Locate the cell with the specified text and output its [X, Y] center coordinate. 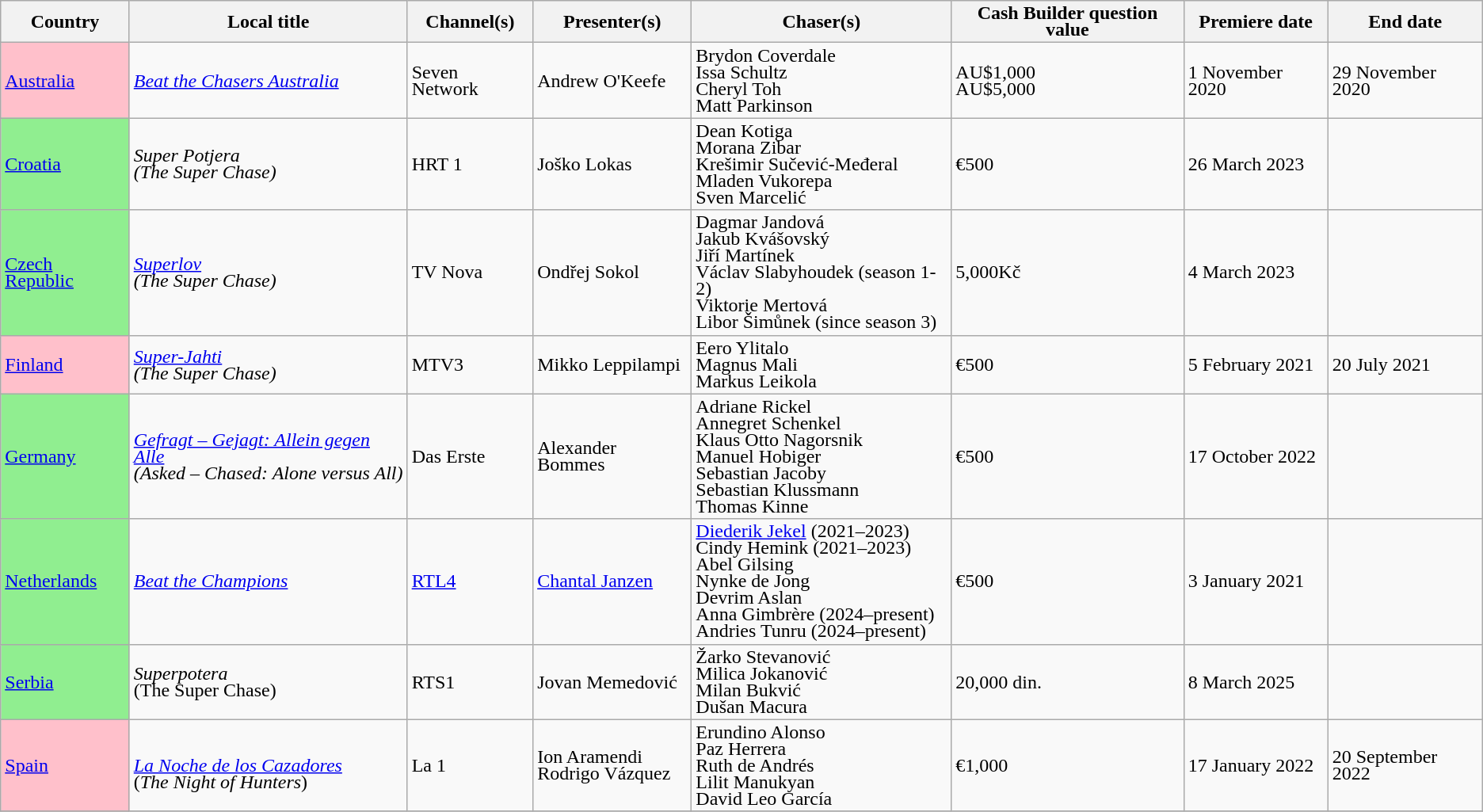
Erundino AlonsoPaz HerreraRuth de AndrésLilit ManukyanDavid Leo García [822, 765]
Alexander Bommes [612, 456]
Australia [65, 81]
Finland [65, 364]
20,000 din. [1068, 681]
La Noche de los Cazadores(The Night of Hunters) [268, 765]
20 September 2022 [1405, 765]
3 January 2021 [1256, 581]
RTL4 [471, 581]
€1,000 [1068, 765]
Adriane RickelAnnegret SchenkelKlaus Otto NagorsnikManuel HobigerSebastian JacobySebastian KlussmannThomas Kinne [822, 456]
1 November 2020 [1256, 81]
20 July 2021 [1405, 364]
Country [65, 22]
Dean KotigaMorana ZibarKrešimir Sučević-MeđeralMladen VukorepaSven Marcelić [822, 164]
Germany [65, 456]
Croatia [65, 164]
Seven Network [471, 81]
Chantal Janzen [612, 581]
La 1 [471, 765]
Cash Builder question value [1068, 22]
Chaser(s) [822, 22]
TV Nova [471, 273]
5,000Kč [1068, 273]
Gefragt – Gejagt: Allein gegen Alle (Asked – Chased: Alone versus All) [268, 456]
Diederik Jekel (2021–2023) Cindy Hemink (2021–2023) Abel Gilsing Nynke de Jong Devrim Aslan Anna Gimbrère (2024–present) Andries Tunru (2024–present) [822, 581]
Žarko StevanovićMilica JokanovićMilan BukvićDušan Macura [822, 681]
Brydon CoverdaleIssa SchultzCheryl TohMatt Parkinson [822, 81]
26 March 2023 [1256, 164]
Spain [65, 765]
Beat the Chasers Australia [268, 81]
Ion Aramendi Rodrigo Vázquez [612, 765]
RTS1 [471, 681]
4 March 2023 [1256, 273]
Presenter(s) [612, 22]
MTV3 [471, 364]
Mikko Leppilampi [612, 364]
Local title [268, 22]
Superpotera(The Super Chase) [268, 681]
17 October 2022 [1256, 456]
Netherlands [65, 581]
Andrew O'Keefe [612, 81]
Das Erste [471, 456]
Dagmar JandováJakub KvášovskýJiří MartínekVáclav Slabyhoudek (season 1-2)Viktorie MertováLibor Šimůnek (since season 3) [822, 273]
Premiere date [1256, 22]
Serbia [65, 681]
Czech Republic [65, 273]
AU$1,000 AU$5,000 [1068, 81]
Superlov(The Super Chase) [268, 273]
5 February 2021 [1256, 364]
Ondřej Sokol [612, 273]
Jovan Memedović [612, 681]
Super-Jahti (The Super Chase) [268, 364]
End date [1405, 22]
8 March 2025 [1256, 681]
29 November 2020 [1405, 81]
Eero YlitaloMagnus MaliMarkus Leikola [822, 364]
Channel(s) [471, 22]
Joško Lokas [612, 164]
Super Potjera(The Super Chase) [268, 164]
HRT 1 [471, 164]
17 January 2022 [1256, 765]
Beat the Champions [268, 581]
